Detect which cell encompasses the target text, then output its [X, Y] center coordinate. 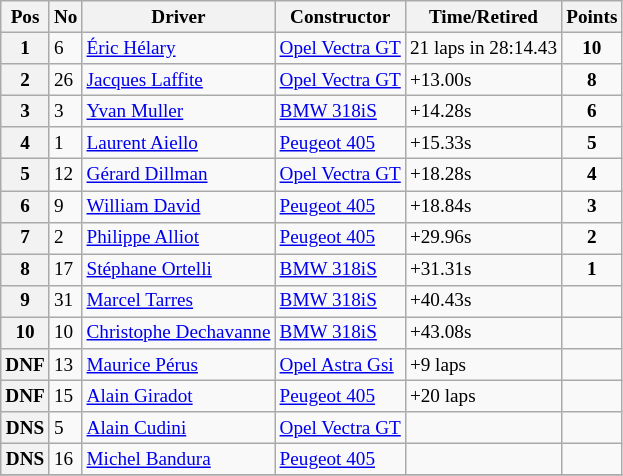
Philippe Alliot [178, 238]
16 [66, 460]
Alain Giradot [178, 396]
Laurent Aiello [178, 143]
+9 laps [483, 365]
+43.08s [483, 333]
Jacques Laffite [178, 80]
Maurice Pérus [178, 365]
+40.43s [483, 301]
7 [26, 238]
Stéphane Ortelli [178, 270]
17 [66, 270]
Marcel Tarres [178, 301]
William David [178, 206]
+18.84s [483, 206]
Time/Retired [483, 17]
+29.96s [483, 238]
13 [66, 365]
21 laps in 28:14.43 [483, 48]
Éric Hélary [178, 48]
Driver [178, 17]
26 [66, 80]
Opel Astra Gsi [340, 365]
Constructor [340, 17]
+18.28s [483, 175]
31 [66, 301]
Gérard Dillman [178, 175]
Yvan Muller [178, 111]
+15.33s [483, 143]
Michel Bandura [178, 460]
Pos [26, 17]
+20 laps [483, 396]
12 [66, 175]
15 [66, 396]
+31.31s [483, 270]
Points [592, 17]
+13.00s [483, 80]
Alain Cudini [178, 428]
Christophe Dechavanne [178, 333]
No [66, 17]
+14.28s [483, 111]
